Identify which cell holds the provided text, then report its (X, Y) central coordinate. 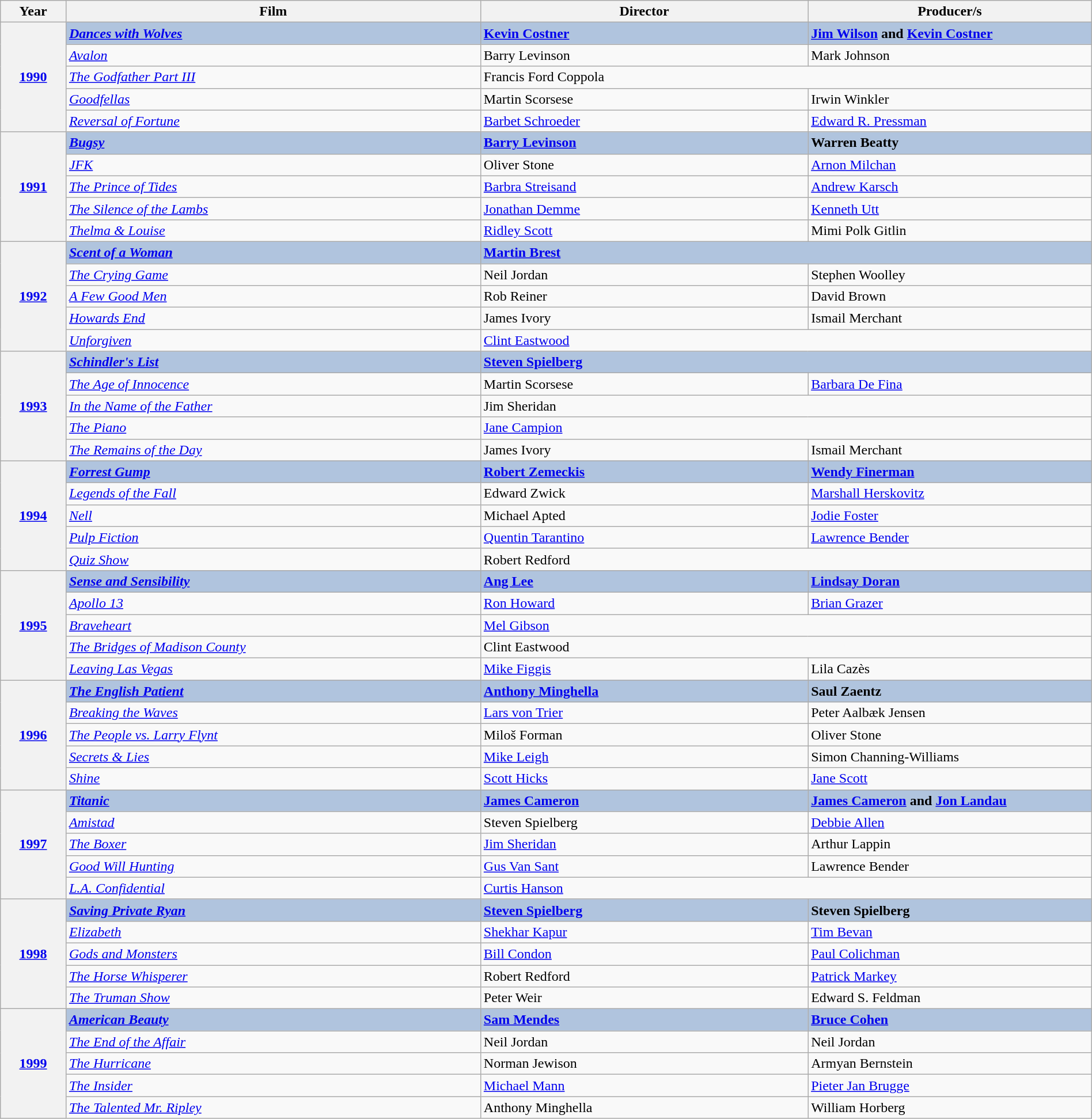
Ridley Scott (644, 230)
In the Name of the Father (273, 406)
Quentin Tarantino (644, 537)
James Cameron (644, 801)
Goodfellas (273, 99)
1995 (33, 625)
Norman Jewison (644, 1064)
The Talented Mr. Ripley (273, 1107)
Ron Howard (644, 603)
The People vs. Larry Flynt (273, 735)
Robert Zemeckis (644, 472)
Armyan Bernstein (950, 1064)
Kenneth Utt (950, 208)
Pieter Jan Brugge (950, 1086)
1991 (33, 187)
Irwin Winkler (950, 99)
Arnon Milchan (950, 165)
Howards End (273, 318)
The Piano (273, 428)
Sam Mendes (644, 1020)
Secrets & Lies (273, 757)
Bugsy (273, 143)
A Few Good Men (273, 297)
1999 (33, 1064)
Marshall Herskovitz (950, 494)
Breaking the Waves (273, 713)
Apollo 13 (273, 603)
Martin Brest (786, 252)
Bruce Cohen (950, 1020)
Forrest Gump (273, 472)
The Remains of the Day (273, 450)
Titanic (273, 801)
Unforgiven (273, 340)
The Insider (273, 1086)
Andrew Karsch (950, 187)
Mike Figgis (644, 669)
Jodie Foster (950, 515)
Shine (273, 779)
Year (33, 12)
Schindler's List (273, 362)
Leaving Las Vegas (273, 669)
Michael Apted (644, 515)
Barbara De Fina (950, 384)
Mark Johnson (950, 55)
Jane Campion (786, 428)
1990 (33, 77)
Barbet Schroeder (644, 121)
Bill Condon (644, 954)
Avalon (273, 55)
JFK (273, 165)
Edward Zwick (644, 494)
Simon Channing-Williams (950, 757)
Jane Scott (950, 779)
Edward R. Pressman (950, 121)
James Cameron and Jon Landau (950, 801)
1992 (33, 296)
Tim Bevan (950, 932)
Shekhar Kapur (644, 932)
The Horse Whisperer (273, 976)
Mike Leigh (644, 757)
Patrick Markey (950, 976)
The Truman Show (273, 998)
The End of the Affair (273, 1042)
The Godfather Part III (273, 77)
Arthur Lappin (950, 844)
The English Patient (273, 691)
Edward S. Feldman (950, 998)
1998 (33, 954)
Rob Reiner (644, 297)
David Brown (950, 297)
Curtis Hanson (786, 888)
Elizabeth (273, 932)
Pulp Fiction (273, 537)
Kevin Costner (644, 33)
William Horberg (950, 1107)
Debbie Allen (950, 822)
Saul Zaentz (950, 691)
Francis Ford Coppola (786, 77)
Peter Weir (644, 998)
Dances with Wolves (273, 33)
Thelma & Louise (273, 230)
Legends of the Fall (273, 494)
The Crying Game (273, 275)
The Boxer (273, 844)
Warren Beatty (950, 143)
Reversal of Fortune (273, 121)
The Prince of Tides (273, 187)
The Age of Innocence (273, 384)
Gus Van Sant (644, 866)
Jim Wilson and Kevin Costner (950, 33)
Ang Lee (644, 581)
Jonathan Demme (644, 208)
Lindsay Doran (950, 581)
Paul Colichman (950, 954)
Stephen Woolley (950, 275)
Scent of a Woman (273, 252)
L.A. Confidential (273, 888)
Director (644, 12)
Good Will Hunting (273, 866)
Braveheart (273, 625)
Scott Hicks (644, 779)
Michael Mann (644, 1086)
The Silence of the Lambs (273, 208)
Lila Cazès (950, 669)
Saving Private Ryan (273, 910)
American Beauty (273, 1020)
The Bridges of Madison County (273, 647)
Amistad (273, 822)
Miloš Forman (644, 735)
Lars von Trier (644, 713)
Brian Grazer (950, 603)
Barbra Streisand (644, 187)
1996 (33, 735)
Mimi Polk Gitlin (950, 230)
Producer/s (950, 12)
1997 (33, 844)
The Hurricane (273, 1064)
Film (273, 12)
Nell (273, 515)
Peter Aalbæk Jensen (950, 713)
1994 (33, 515)
1993 (33, 406)
Quiz Show (273, 559)
Gods and Monsters (273, 954)
Sense and Sensibility (273, 581)
Mel Gibson (786, 625)
Wendy Finerman (950, 472)
